Output the (x, y) coordinate of the center of the cell containing the given text.  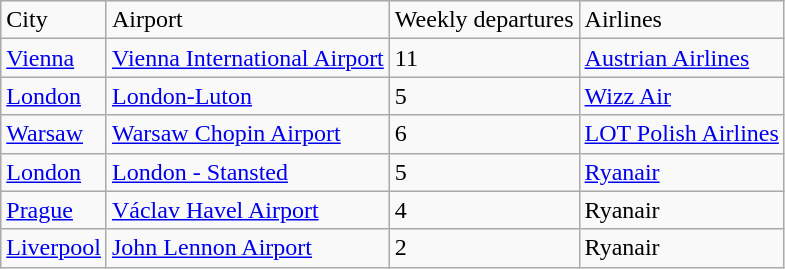
Warsaw (54, 134)
John Lennon Airport (248, 248)
London-Luton (248, 96)
Austrian Airlines (682, 58)
6 (484, 134)
LOT Polish Airlines (682, 134)
Vienna International Airport (248, 58)
Weekly departures (484, 20)
Liverpool (54, 248)
Airlines (682, 20)
Vienna (54, 58)
4 (484, 210)
London - Stansted (248, 172)
2 (484, 248)
11 (484, 58)
Václav Havel Airport (248, 210)
Airport (248, 20)
Warsaw Chopin Airport (248, 134)
Prague (54, 210)
Wizz Air (682, 96)
City (54, 20)
